Find where the given text appears and provide that cell's center as [x, y] coordinate. 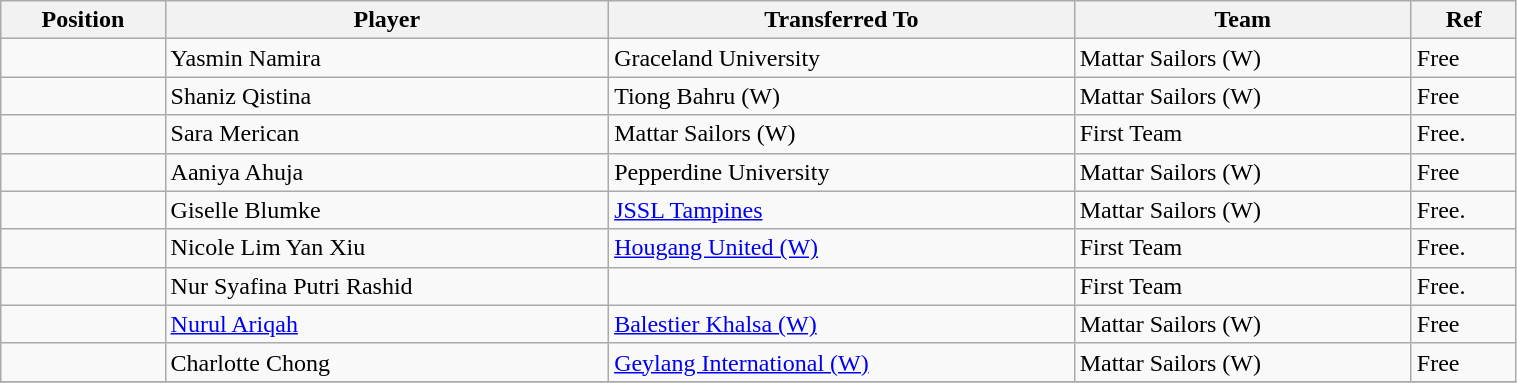
Position [83, 20]
Ref [1464, 20]
Shaniz Qistina [387, 96]
Nur Syafina Putri Rashid [387, 286]
Balestier Khalsa (W) [842, 324]
Geylang International (W) [842, 362]
Nurul Ariqah [387, 324]
Player [387, 20]
Pepperdine University [842, 172]
Graceland University [842, 58]
Giselle Blumke [387, 210]
Nicole Lim Yan Xiu [387, 248]
Tiong Bahru (W) [842, 96]
Charlotte Chong [387, 362]
Yasmin Namira [387, 58]
Transferred To [842, 20]
Hougang United (W) [842, 248]
Sara Merican [387, 134]
Aaniya Ahuja [387, 172]
JSSL Tampines [842, 210]
Team [1242, 20]
